Identify which cell holds the provided text, then report its [X, Y] central coordinate. 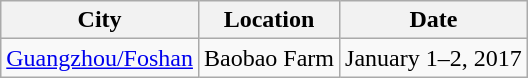
City [100, 20]
Location [268, 20]
Baobao Farm [268, 58]
January 1–2, 2017 [434, 58]
Date [434, 20]
Guangzhou/Foshan [100, 58]
